Scan for the cell matching the given text and deliver its [x, y] coordinate at center. 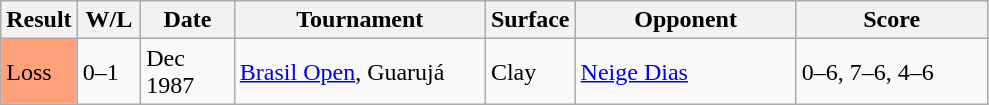
Opponent [686, 20]
0–6, 7–6, 4–6 [892, 72]
Surface [530, 20]
Neige Dias [686, 72]
Clay [530, 72]
0–1 [109, 72]
Loss [39, 72]
Date [188, 20]
W/L [109, 20]
Score [892, 20]
Brasil Open, Guarujá [360, 72]
Tournament [360, 20]
Dec 1987 [188, 72]
Result [39, 20]
